Extract the [X, Y] coordinate from the center of the cell holding the provided text.  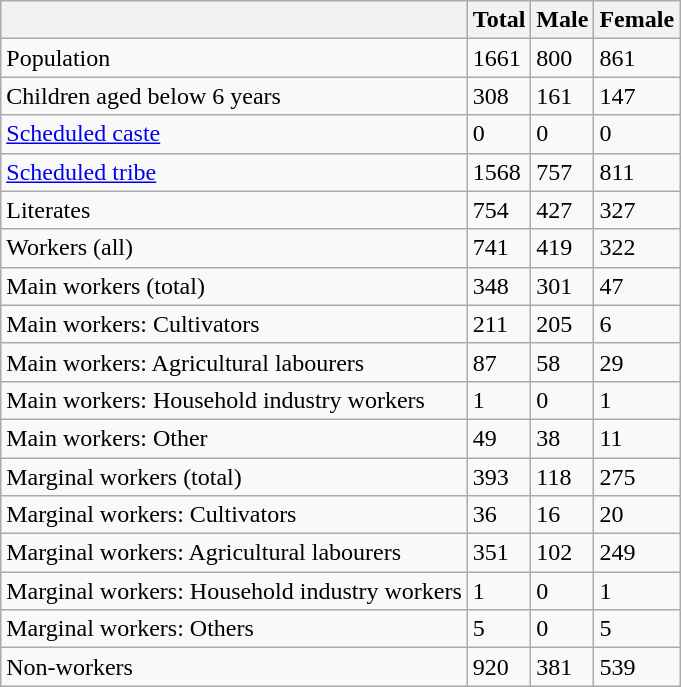
393 [499, 477]
Main workers: Household industry workers [234, 400]
118 [562, 477]
102 [562, 553]
6 [637, 324]
Female [637, 20]
351 [499, 553]
161 [562, 96]
205 [562, 324]
49 [499, 438]
754 [499, 210]
Literates [234, 210]
427 [562, 210]
275 [637, 477]
16 [562, 515]
47 [637, 286]
Marginal workers (total) [234, 477]
249 [637, 553]
36 [499, 515]
1568 [499, 172]
800 [562, 58]
Marginal workers: Household industry workers [234, 591]
Non-workers [234, 667]
Marginal workers: Cultivators [234, 515]
920 [499, 667]
38 [562, 438]
Marginal workers: Agricultural labourers [234, 553]
327 [637, 210]
147 [637, 96]
Scheduled tribe [234, 172]
348 [499, 286]
Main workers: Cultivators [234, 324]
58 [562, 362]
Main workers: Agricultural labourers [234, 362]
Total [499, 20]
Scheduled caste [234, 134]
87 [499, 362]
741 [499, 248]
Workers (all) [234, 248]
419 [562, 248]
211 [499, 324]
20 [637, 515]
757 [562, 172]
301 [562, 286]
811 [637, 172]
Population [234, 58]
861 [637, 58]
29 [637, 362]
Main workers (total) [234, 286]
11 [637, 438]
308 [499, 96]
1661 [499, 58]
381 [562, 667]
Children aged below 6 years [234, 96]
Main workers: Other [234, 438]
322 [637, 248]
Male [562, 20]
Marginal workers: Others [234, 629]
539 [637, 667]
